From the cell containing the given text, extract its center point as (X, Y) coordinate. 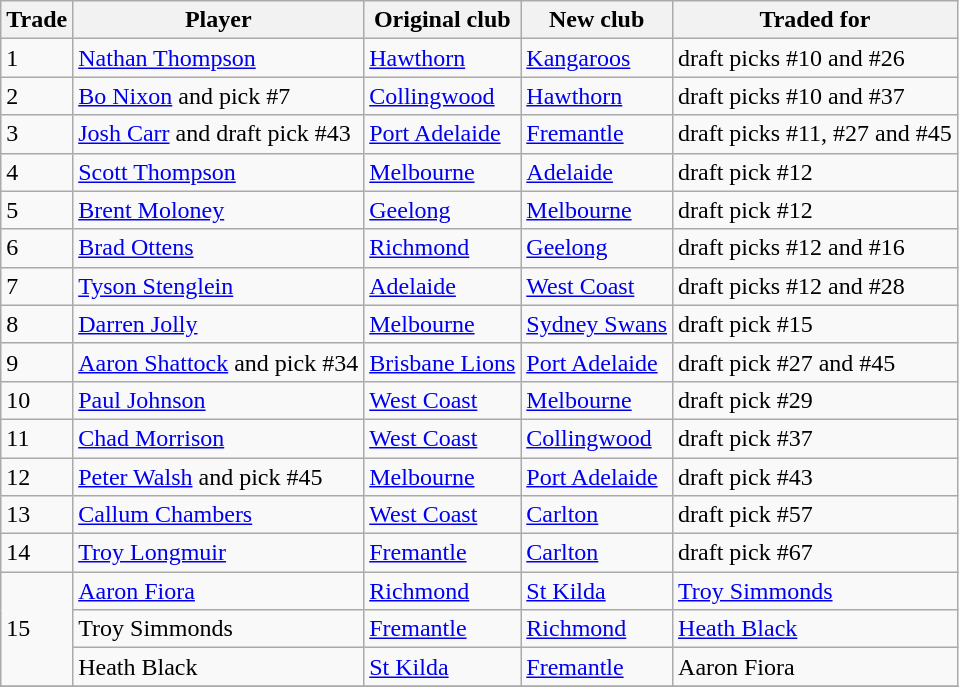
Chad Morrison (218, 438)
draft picks #11, #27 and #45 (816, 134)
Callum Chambers (218, 515)
draft pick #43 (816, 477)
Player (218, 20)
12 (37, 477)
Troy Longmuir (218, 553)
Tyson Stenglein (218, 286)
Traded for (816, 20)
Kangaroos (597, 58)
draft pick #15 (816, 324)
8 (37, 324)
10 (37, 400)
draft pick #67 (816, 553)
6 (37, 248)
New club (597, 20)
Scott Thompson (218, 172)
11 (37, 438)
draft pick #27 and #45 (816, 362)
Brad Ottens (218, 248)
draft pick #29 (816, 400)
Darren Jolly (218, 324)
1 (37, 58)
draft picks #12 and #16 (816, 248)
5 (37, 210)
Brent Moloney (218, 210)
Bo Nixon and pick #7 (218, 96)
Original club (442, 20)
draft pick #57 (816, 515)
15 (37, 629)
Peter Walsh and pick #45 (218, 477)
draft picks #10 and #37 (816, 96)
Josh Carr and draft pick #43 (218, 134)
Nathan Thompson (218, 58)
draft pick #37 (816, 438)
Trade (37, 20)
3 (37, 134)
13 (37, 515)
9 (37, 362)
4 (37, 172)
draft picks #10 and #26 (816, 58)
7 (37, 286)
draft picks #12 and #28 (816, 286)
2 (37, 96)
Paul Johnson (218, 400)
Aaron Shattock and pick #34 (218, 362)
14 (37, 553)
Brisbane Lions (442, 362)
Sydney Swans (597, 324)
